Return the [X, Y] coordinate for the center point of the cell that contains the specified text.  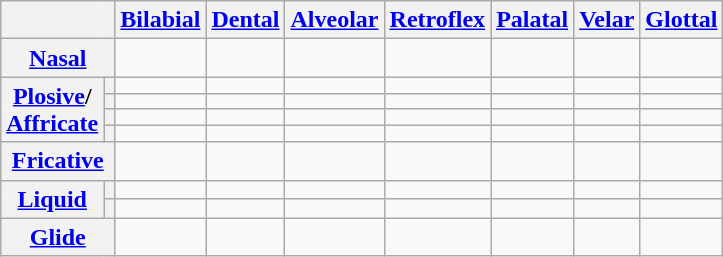
Retroflex [438, 20]
Dental [246, 20]
Bilabial [160, 20]
Palatal [532, 20]
Velar [607, 20]
Alveolar [334, 20]
Nasal [58, 58]
Fricative [58, 161]
Liquid [52, 199]
Glide [58, 237]
Plosive/Affricate [52, 110]
Glottal [682, 20]
